Detect which cell encompasses the target text, then output its (X, Y) center coordinate. 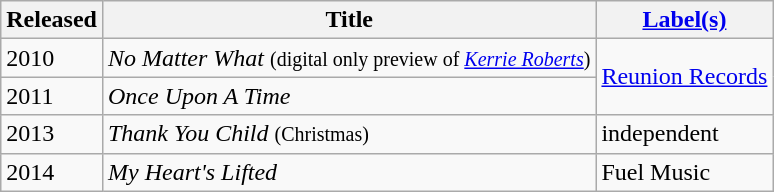
Thank You Child (Christmas) (348, 134)
Reunion Records (684, 77)
Title (348, 20)
2014 (52, 172)
My Heart's Lifted (348, 172)
Released (52, 20)
2010 (52, 58)
No Matter What (digital only preview of Kerrie Roberts) (348, 58)
independent (684, 134)
2013 (52, 134)
Fuel Music (684, 172)
Label(s) (684, 20)
Once Upon A Time (348, 96)
2011 (52, 96)
